Capture the cell that displays the provided text and extract its [x, y] central coordinate. 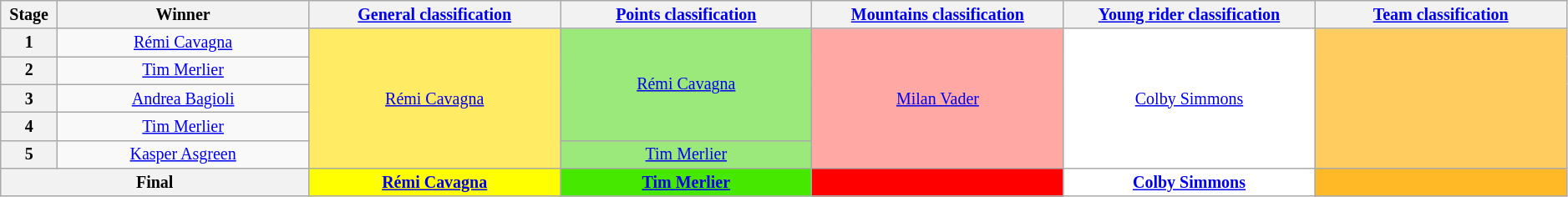
Final [155, 182]
Young rider classification [1190, 15]
Milan Vader [937, 98]
General classification [434, 15]
Mountains classification [937, 15]
1 [29, 43]
Points classification [687, 15]
Andrea Bagioli [184, 98]
Kasper Asgreen [184, 154]
3 [29, 98]
Winner [184, 15]
5 [29, 154]
Stage [29, 15]
4 [29, 127]
Team classification [1440, 15]
2 [29, 70]
